Find where the given text appears and provide that cell's center as [X, Y] coordinate. 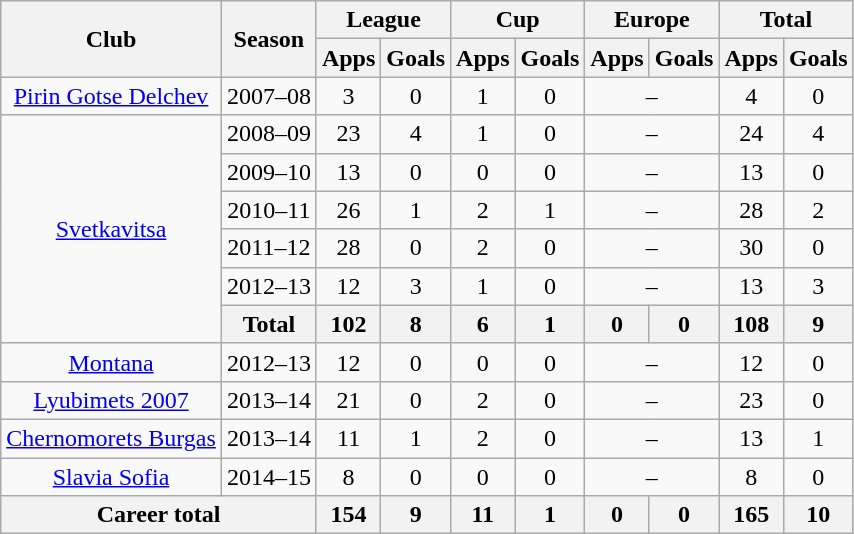
Cup [518, 20]
2007–08 [268, 96]
30 [751, 248]
Season [268, 39]
21 [348, 400]
165 [751, 515]
24 [751, 134]
Lyubimets 2007 [112, 400]
2009–10 [268, 172]
Chernomorets Burgas [112, 438]
Montana [112, 362]
Slavia Sofia [112, 477]
26 [348, 210]
2014–15 [268, 477]
154 [348, 515]
Svetkavitsa [112, 229]
League [383, 20]
Pirin Gotse Delchev [112, 96]
2010–11 [268, 210]
Club [112, 39]
Career total [159, 515]
2008–09 [268, 134]
10 [818, 515]
6 [483, 324]
Europe [652, 20]
2011–12 [268, 248]
102 [348, 324]
108 [751, 324]
